Extract the (x, y) coordinate from the center of the cell holding the provided text.  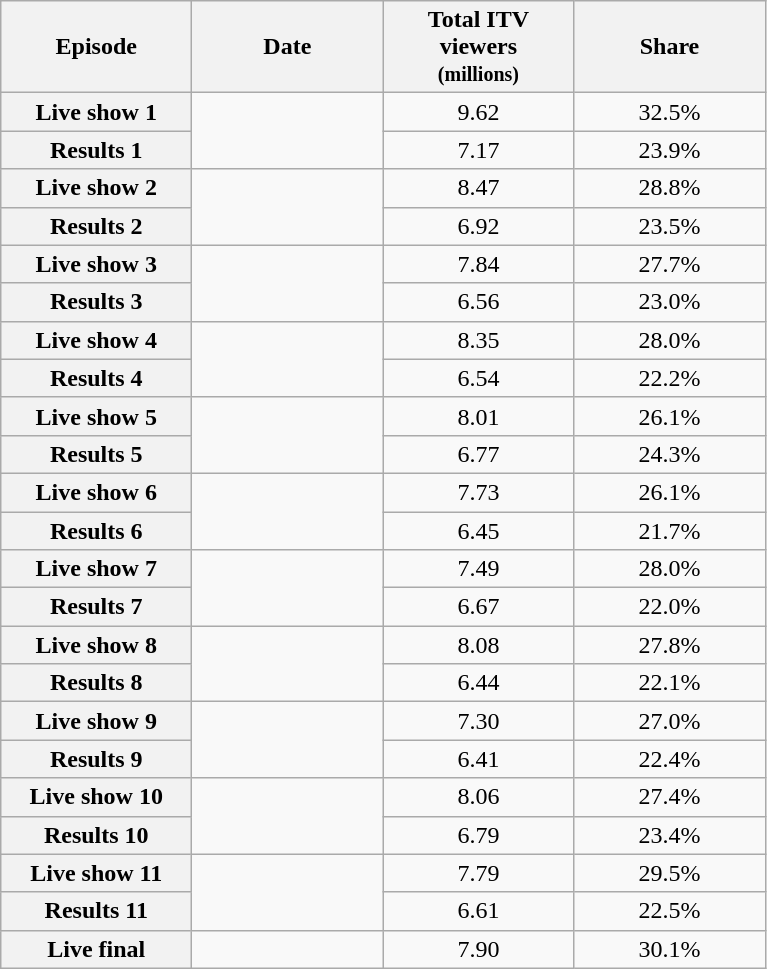
Live show 6 (96, 492)
Live show 8 (96, 645)
27.4% (670, 797)
28.8% (670, 188)
32.5% (670, 112)
6.41 (478, 759)
6.44 (478, 683)
6.79 (478, 835)
Results 9 (96, 759)
8.08 (478, 645)
8.47 (478, 188)
8.01 (478, 416)
21.7% (670, 531)
27.7% (670, 264)
7.17 (478, 150)
22.0% (670, 607)
Live show 11 (96, 873)
29.5% (670, 873)
Live show 7 (96, 569)
7.73 (478, 492)
23.4% (670, 835)
Results 5 (96, 454)
7.79 (478, 873)
6.77 (478, 454)
Live show 1 (96, 112)
6.92 (478, 226)
Results 7 (96, 607)
23.9% (670, 150)
Results 8 (96, 683)
Live show 4 (96, 340)
8.06 (478, 797)
30.1% (670, 949)
6.61 (478, 911)
Date (288, 47)
8.35 (478, 340)
6.45 (478, 531)
23.5% (670, 226)
22.1% (670, 683)
Results 2 (96, 226)
27.8% (670, 645)
Live show 9 (96, 721)
7.90 (478, 949)
6.67 (478, 607)
22.4% (670, 759)
7.49 (478, 569)
Live show 5 (96, 416)
Live show 10 (96, 797)
6.56 (478, 302)
Results 6 (96, 531)
Results 1 (96, 150)
Results 3 (96, 302)
27.0% (670, 721)
9.62 (478, 112)
Live final (96, 949)
22.5% (670, 911)
Episode (96, 47)
Results 4 (96, 378)
6.54 (478, 378)
23.0% (670, 302)
7.84 (478, 264)
22.2% (670, 378)
Total ITV viewers(millions) (478, 47)
Share (670, 47)
24.3% (670, 454)
7.30 (478, 721)
Live show 3 (96, 264)
Live show 2 (96, 188)
Results 10 (96, 835)
Results 11 (96, 911)
